Return the [x, y] coordinate for the center point of the cell that contains the specified text.  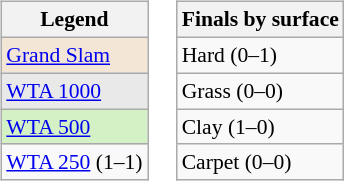
Grand Slam [74, 55]
WTA 500 [74, 127]
WTA 250 (1–1) [74, 162]
Grass (0–0) [260, 91]
Finals by surface [260, 20]
Clay (1–0) [260, 127]
Hard (0–1) [260, 55]
Legend [74, 20]
Carpet (0–0) [260, 162]
WTA 1000 [74, 91]
